From the cell containing the given text, extract its center point as (x, y) coordinate. 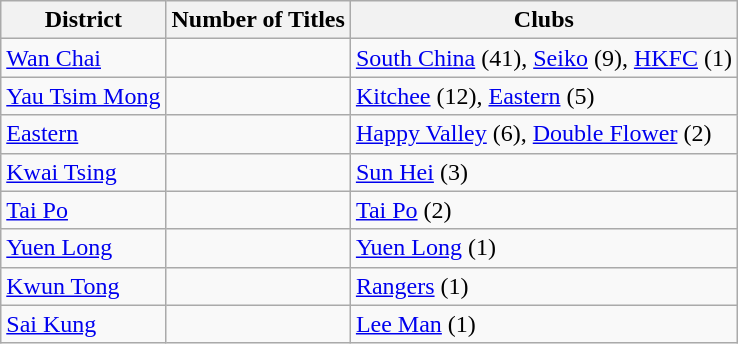
Rangers (1) (544, 286)
Tai Po (84, 210)
Kwai Tsing (84, 172)
Eastern (84, 134)
South China (41), Seiko (9), HKFC (1) (544, 58)
Yuen Long (84, 248)
Wan Chai (84, 58)
Yau Tsim Mong (84, 96)
Clubs (544, 20)
Kitchee (12), Eastern (5) (544, 96)
District (84, 20)
Number of Titles (258, 20)
Sai Kung (84, 324)
Happy Valley (6), Double Flower (2) (544, 134)
Tai Po (2) (544, 210)
Yuen Long (1) (544, 248)
Kwun Tong (84, 286)
Sun Hei (3) (544, 172)
Lee Man (1) (544, 324)
